Determine the [X, Y] coordinate at the center of the cell enclosing the given text.  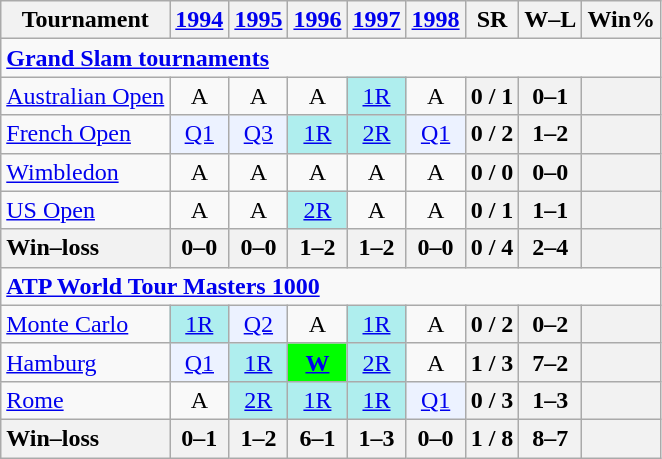
Q3 [258, 134]
Wimbledon [86, 172]
Hamburg [86, 362]
8–7 [550, 438]
Australian Open [86, 96]
0 / 4 [492, 248]
Monte Carlo [86, 324]
1 / 8 [492, 438]
1 / 3 [492, 362]
7–2 [550, 362]
ATP World Tour Masters 1000 [331, 286]
0 / 3 [492, 400]
French Open [86, 134]
Q2 [258, 324]
Tournament [86, 20]
Rome [86, 400]
Grand Slam tournaments [331, 58]
Win% [622, 20]
1996 [318, 20]
6–1 [318, 438]
0 / 0 [492, 172]
1–1 [550, 210]
1998 [436, 20]
1995 [258, 20]
SR [492, 20]
0–2 [550, 324]
1997 [376, 20]
US Open [86, 210]
1994 [200, 20]
W–L [550, 20]
W [318, 362]
2–4 [550, 248]
